Pinpoint the cell where the given text exists, returning its [x, y] midpoint coordinate. 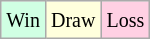
Loss [126, 20]
Draw [72, 20]
Win [24, 20]
